Capture the cell that displays the provided text and extract its [x, y] central coordinate. 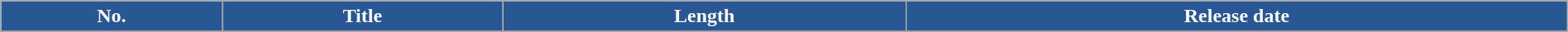
Length [705, 16]
No. [112, 16]
Release date [1237, 16]
Title [362, 16]
